Provide the [X, Y] coordinate of the cell's center where the given text is located.  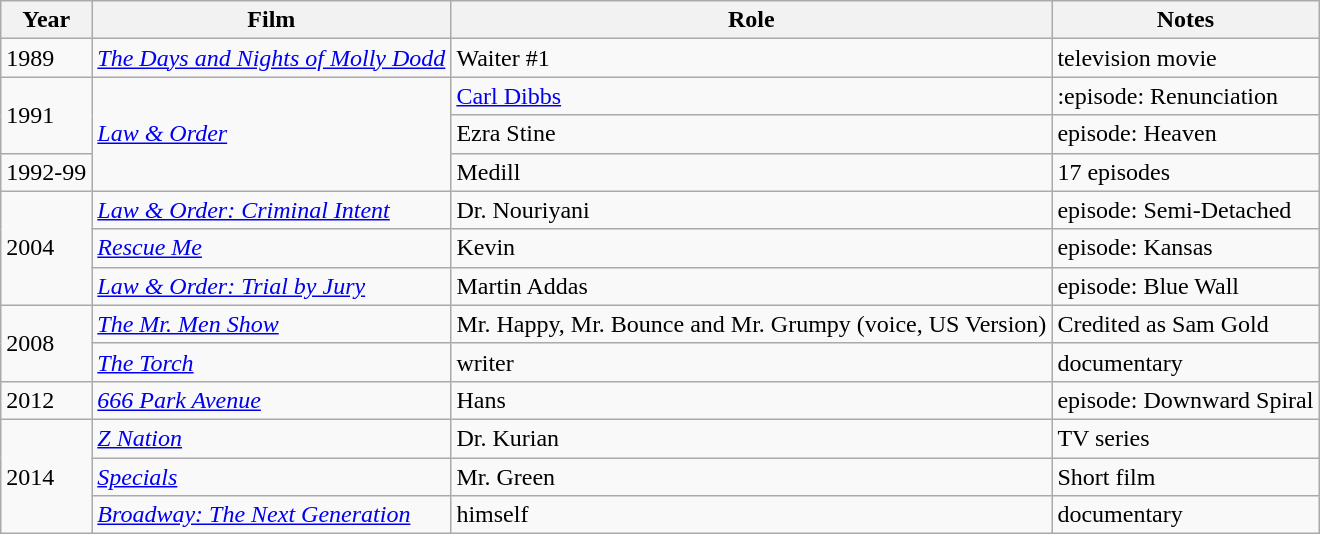
1992-99 [46, 172]
Mr. Happy, Mr. Bounce and Mr. Grumpy (voice, US Version) [752, 324]
1991 [46, 115]
Z Nation [272, 438]
episode: Blue Wall [1186, 286]
Film [272, 20]
himself [752, 515]
Dr. Kurian [752, 438]
Hans [752, 400]
Credited as Sam Gold [1186, 324]
Martin Addas [752, 286]
666 Park Avenue [272, 400]
2012 [46, 400]
The Days and Nights of Molly Dodd [272, 58]
1989 [46, 58]
episode: Semi-Detached [1186, 210]
Medill [752, 172]
The Torch [272, 362]
Year [46, 20]
Ezra Stine [752, 134]
Notes [1186, 20]
episode: Heaven [1186, 134]
Law & Order: Trial by Jury [272, 286]
The Mr. Men Show [272, 324]
2014 [46, 476]
17 episodes [1186, 172]
episode: Kansas [1186, 248]
Role [752, 20]
TV series [1186, 438]
Law & Order [272, 134]
2008 [46, 343]
Short film [1186, 477]
writer [752, 362]
Dr. Nouriyani [752, 210]
Mr. Green [752, 477]
Law & Order: Criminal Intent [272, 210]
episode: Downward Spiral [1186, 400]
Specials [272, 477]
Carl Dibbs [752, 96]
Kevin [752, 248]
2004 [46, 248]
Rescue Me [272, 248]
Broadway: The Next Generation [272, 515]
Waiter #1 [752, 58]
television movie [1186, 58]
:episode: Renunciation [1186, 96]
